For the text-containing cell, return its midpoint in (x, y) coordinate format. 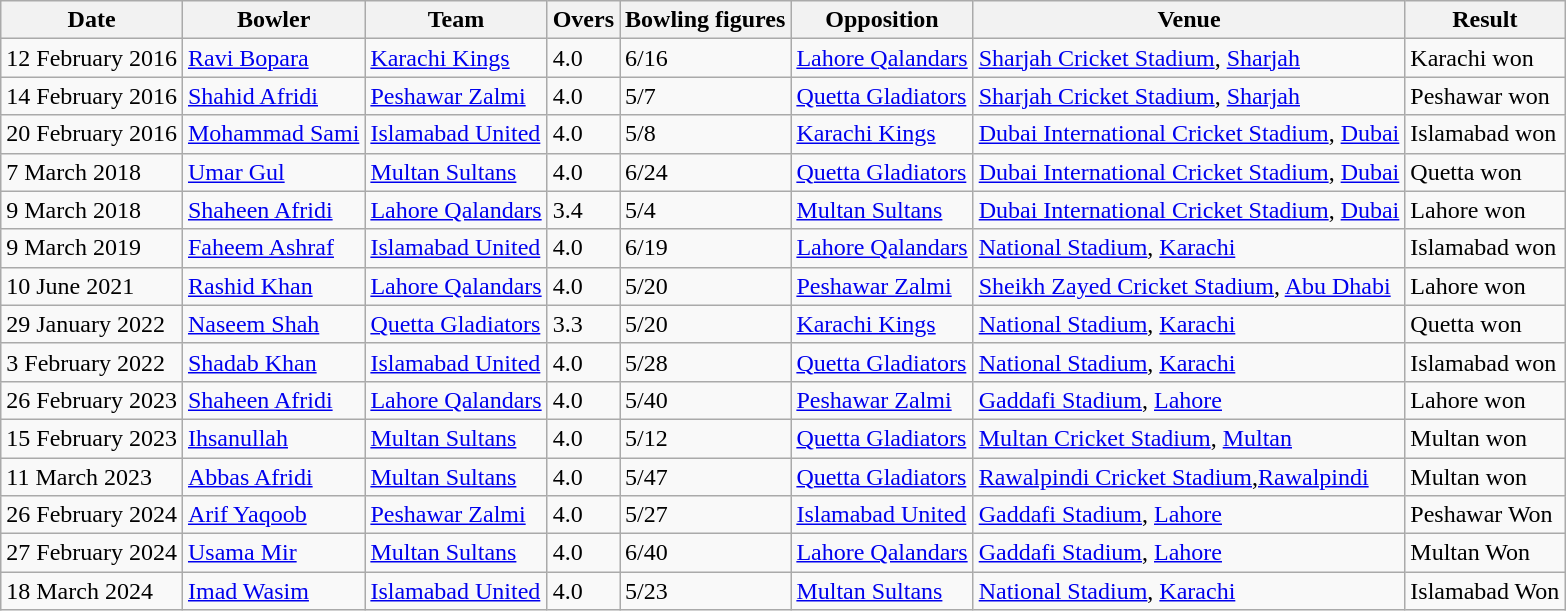
5/27 (706, 515)
Bowling figures (706, 20)
3 February 2022 (92, 362)
29 January 2022 (92, 324)
Mohammad Sami (273, 134)
12 February 2016 (92, 58)
5/8 (706, 134)
7 March 2018 (92, 172)
Naseem Shah (273, 324)
Usama Mir (273, 553)
Ihsanullah (273, 438)
Team (456, 20)
Shadab Khan (273, 362)
Result (1485, 20)
10 June 2021 (92, 286)
3.4 (583, 210)
9 March 2019 (92, 248)
26 February 2023 (92, 400)
Multan Won (1485, 553)
9 March 2018 (92, 210)
26 February 2024 (92, 515)
20 February 2016 (92, 134)
Imad Wasim (273, 591)
Date (92, 20)
5/40 (706, 400)
14 February 2016 (92, 96)
Ravi Bopara (273, 58)
Rashid Khan (273, 286)
Peshawar won (1485, 96)
27 February 2024 (92, 553)
5/12 (706, 438)
5/23 (706, 591)
Umar Gul (273, 172)
6/40 (706, 553)
Opposition (882, 20)
18 March 2024 (92, 591)
Multan Cricket Stadium, Multan (1189, 438)
Abbas Afridi (273, 477)
Rawalpindi Cricket Stadium,Rawalpindi (1189, 477)
6/16 (706, 58)
Bowler (273, 20)
5/28 (706, 362)
5/47 (706, 477)
Overs (583, 20)
Venue (1189, 20)
Arif Yaqoob (273, 515)
Islamabad Won (1485, 591)
3.3 (583, 324)
15 February 2023 (92, 438)
6/19 (706, 248)
Peshawar Won (1485, 515)
Karachi won (1485, 58)
11 March 2023 (92, 477)
Sheikh Zayed Cricket Stadium, Abu Dhabi (1189, 286)
6/24 (706, 172)
Shahid Afridi (273, 96)
Faheem Ashraf (273, 248)
5/7 (706, 96)
5/4 (706, 210)
